Determine the [X, Y] coordinate at the center of the cell enclosing the given text.  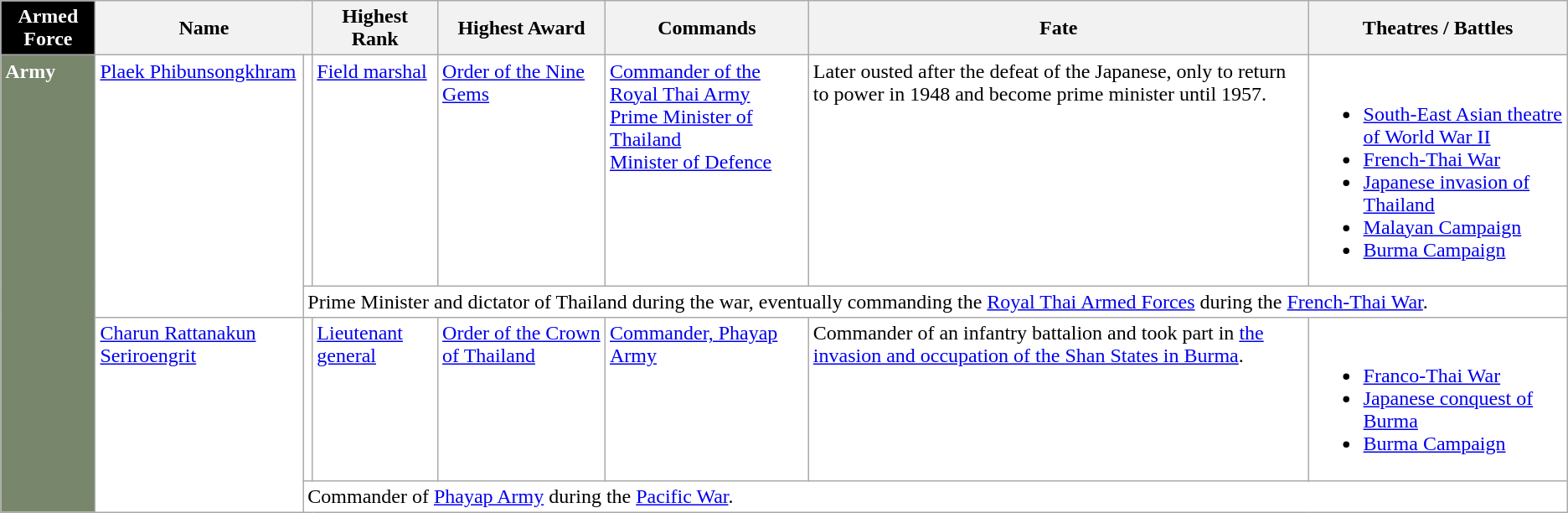
Franco-Thai WarJapanese conquest of BurmaBurma Campaign [1437, 399]
Order of the Nine Gems [522, 171]
Field marshal [375, 171]
Prime Minister and dictator of Thailand during the war, eventually commanding the Royal Thai Armed Forces during the French-Thai War. [935, 302]
Commander of the Royal Thai ArmyPrime Minister of ThailandMinister of Defence [707, 171]
Order of the Crown of Thailand [522, 399]
Commander, Phayap Army [707, 399]
Fate [1059, 28]
Commander of an infantry battalion and took part in the invasion and occupation of the Shan States in Burma. [1059, 399]
Highest Rank [375, 28]
Armed Force [49, 28]
Army [49, 283]
Plaek Phibunsongkhram [199, 186]
Name [204, 28]
Highest Award [522, 28]
Lieutenant general [375, 399]
Charun Rattanakun Seriroengrit [199, 415]
Commands [707, 28]
Later ousted after the defeat of the Japanese, only to return to power in 1948 and become prime minister until 1957. [1059, 171]
South-East Asian theatre of World War IIFrench-Thai WarJapanese invasion of ThailandMalayan CampaignBurma Campaign [1437, 171]
Commander of Phayap Army during the Pacific War. [935, 496]
Theatres / Battles [1437, 28]
